Return the [x, y] coordinate for the center point of the cell that contains the specified text.  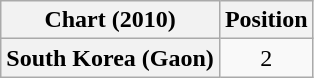
Position [266, 20]
South Korea (Gaon) [110, 58]
2 [266, 58]
Chart (2010) [110, 20]
